Capture the cell that displays the provided text and extract its [X, Y] central coordinate. 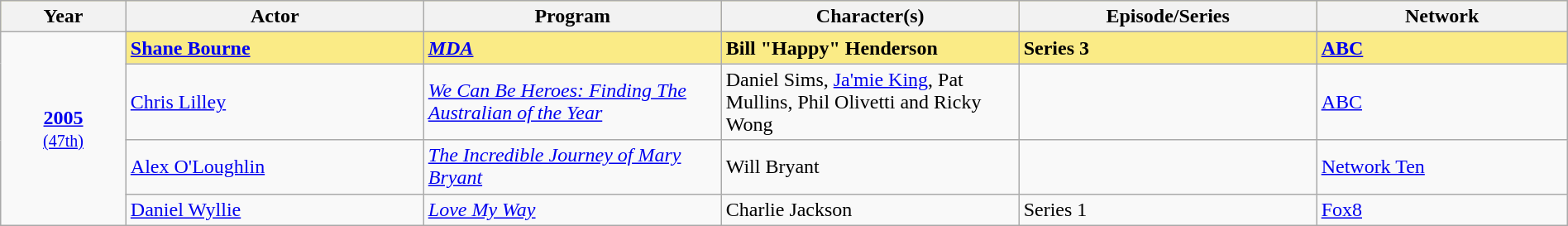
Character(s) [870, 17]
2005(47th) [64, 129]
Alex O'Loughlin [275, 167]
Series 3 [1168, 48]
Year [64, 17]
Actor [275, 17]
Love My Way [572, 209]
We Can Be Heroes: Finding The Australian of the Year [572, 102]
Shane Bourne [275, 48]
Daniel Sims, Ja'mie King, Pat Mullins, Phil Olivetti and Ricky Wong [870, 102]
Episode/Series [1168, 17]
Daniel Wyllie [275, 209]
Network [1442, 17]
MDA [572, 48]
Series 1 [1168, 209]
Fox8 [1442, 209]
The Incredible Journey of Mary Bryant [572, 167]
Charlie Jackson [870, 209]
Chris Lilley [275, 102]
Program [572, 17]
Will Bryant [870, 167]
Network Ten [1442, 167]
Bill "Happy" Henderson [870, 48]
